Locate the cell with the specified text and output its (x, y) center coordinate. 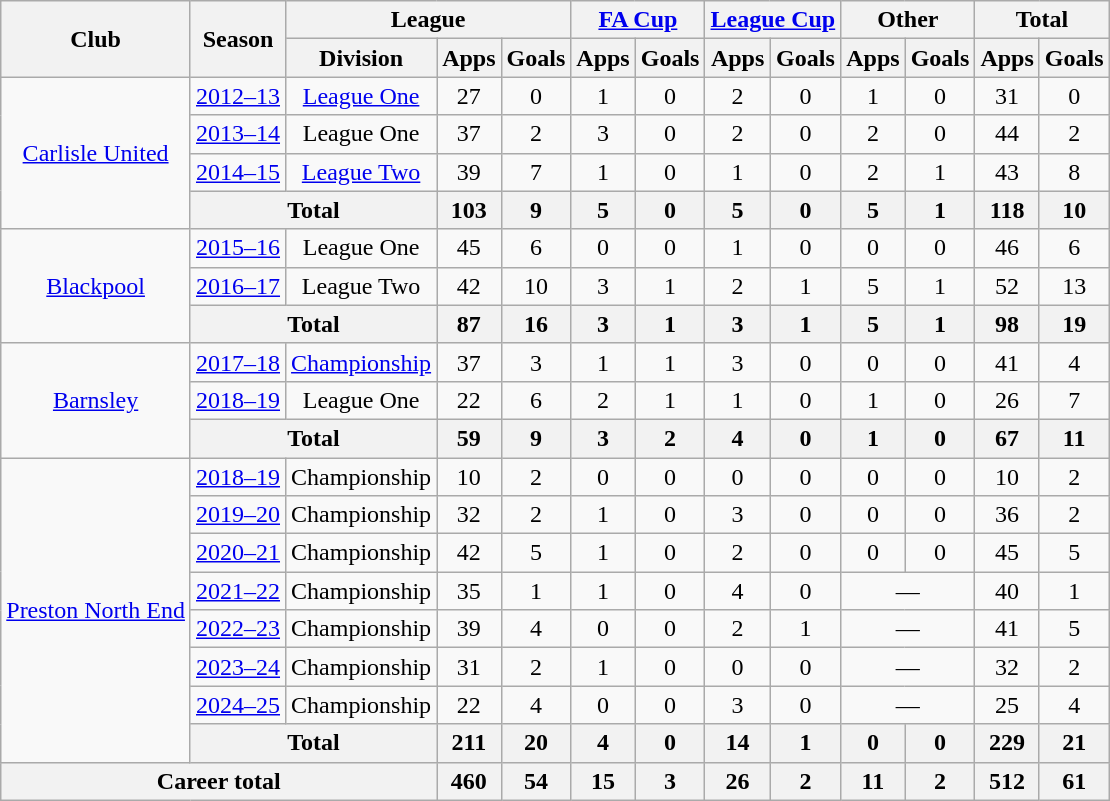
211 (469, 743)
36 (1007, 515)
2020–21 (238, 553)
2015–16 (238, 248)
2013–14 (238, 134)
54 (536, 781)
13 (1074, 286)
460 (469, 781)
Barnsley (96, 400)
98 (1007, 324)
League (428, 20)
59 (469, 438)
14 (738, 743)
61 (1074, 781)
2012–13 (238, 96)
19 (1074, 324)
2021–22 (238, 591)
2019–20 (238, 515)
35 (469, 591)
Blackpool (96, 286)
2014–15 (238, 172)
87 (469, 324)
229 (1007, 743)
Career total (219, 781)
512 (1007, 781)
Preston North End (96, 610)
118 (1007, 210)
25 (1007, 705)
FA Cup (638, 20)
43 (1007, 172)
2022–23 (238, 629)
20 (536, 743)
2016–17 (238, 286)
2023–24 (238, 667)
Carlisle United (96, 153)
2017–18 (238, 362)
27 (469, 96)
Division (362, 58)
40 (1007, 591)
Other (908, 20)
League Cup (773, 20)
46 (1007, 248)
52 (1007, 286)
2024–25 (238, 705)
16 (536, 324)
67 (1007, 438)
Season (238, 39)
Club (96, 39)
15 (603, 781)
44 (1007, 134)
103 (469, 210)
21 (1074, 743)
8 (1074, 172)
